For the text-containing cell, return its midpoint in (x, y) coordinate format. 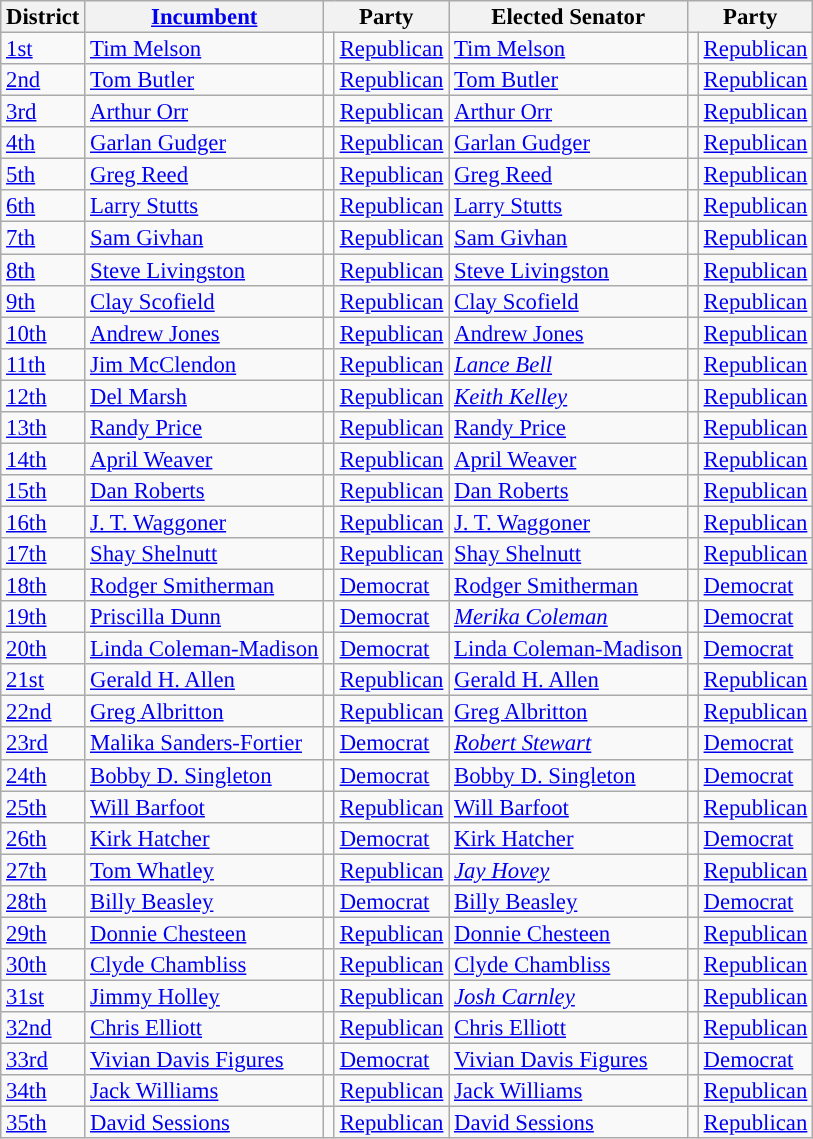
5th (43, 175)
11th (43, 364)
Incumbent (204, 17)
Del Marsh (204, 396)
35th (43, 1123)
22nd (43, 712)
8th (43, 270)
30th (43, 965)
21st (43, 680)
Malika Sanders-Fortier (204, 744)
9th (43, 301)
1st (43, 49)
7th (43, 238)
12th (43, 396)
34th (43, 1091)
Tom Whatley (204, 870)
27th (43, 870)
25th (43, 807)
10th (43, 333)
2nd (43, 80)
Robert Stewart (568, 744)
District (43, 17)
26th (43, 838)
19th (43, 617)
Lance Bell (568, 364)
32nd (43, 1028)
18th (43, 586)
16th (43, 522)
Jimmy Holley (204, 996)
28th (43, 902)
Elected Senator (568, 17)
29th (43, 933)
Priscilla Dunn (204, 617)
Josh Carnley (568, 996)
33rd (43, 1060)
31st (43, 996)
Jay Hovey (568, 870)
4th (43, 143)
23rd (43, 744)
24th (43, 775)
15th (43, 491)
Jim McClendon (204, 364)
20th (43, 649)
3rd (43, 112)
Keith Kelley (568, 396)
13th (43, 428)
6th (43, 206)
17th (43, 554)
14th (43, 459)
Merika Coleman (568, 617)
